Detect which cell encompasses the target text, then output its [X, Y] center coordinate. 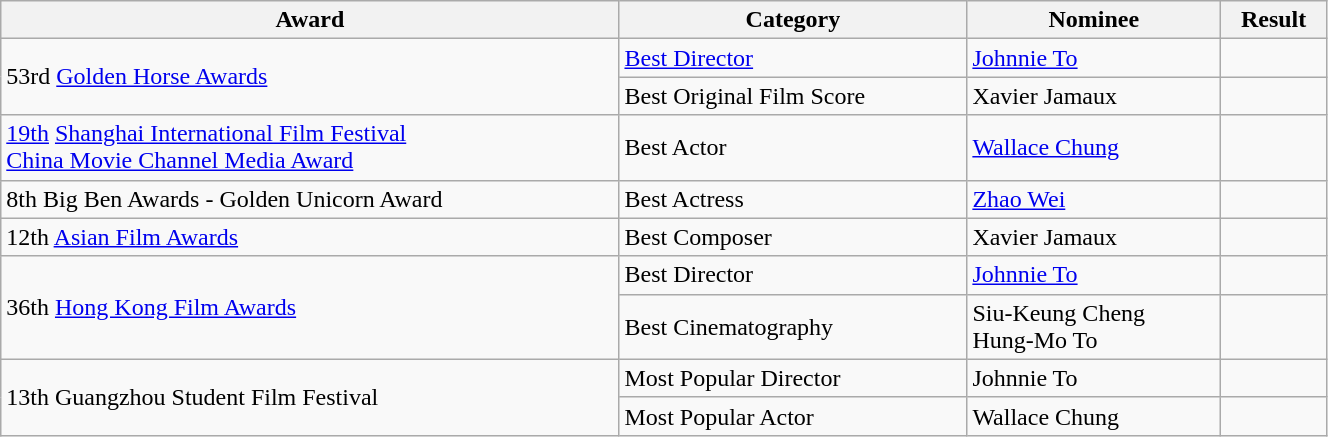
Award [310, 20]
Most Popular Actor [793, 416]
Most Popular Director [793, 378]
Best Composer [793, 237]
Category [793, 20]
Zhao Wei [1094, 199]
Best Actor [793, 148]
36th Hong Kong Film Awards [310, 308]
Best Cinematography [793, 326]
Siu-Keung ChengHung-Mo To [1094, 326]
Nominee [1094, 20]
53rd Golden Horse Awards [310, 77]
12th Asian Film Awards [310, 237]
19th Shanghai International Film Festival China Movie Channel Media Award [310, 148]
Best Original Film Score [793, 96]
13th Guangzhou Student Film Festival [310, 397]
Result [1274, 20]
8th Big Ben Awards - Golden Unicorn Award [310, 199]
Best Actress [793, 199]
